Find where the given text appears and provide that cell's center as (x, y) coordinate. 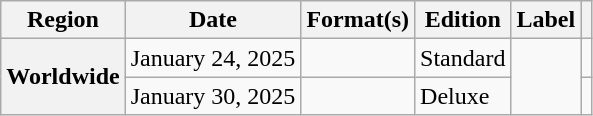
Worldwide (63, 77)
Region (63, 20)
Edition (463, 20)
January 24, 2025 (213, 58)
Date (213, 20)
January 30, 2025 (213, 96)
Format(s) (358, 20)
Label (546, 20)
Deluxe (463, 96)
Standard (463, 58)
